Capture the cell that displays the provided text and extract its [X, Y] central coordinate. 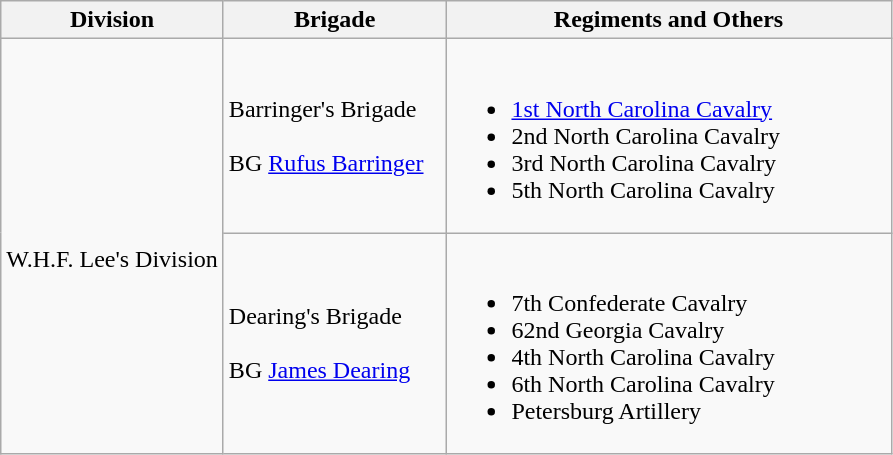
Regiments and Others [668, 20]
1st North Carolina Cavalry2nd North Carolina Cavalry3rd North Carolina Cavalry5th North Carolina Cavalry [668, 136]
Brigade [334, 20]
7th Confederate Cavalry62nd Georgia Cavalry4th North Carolina Cavalry6th North Carolina CavalryPetersburg Artillery [668, 344]
Division [112, 20]
Barringer's Brigade BG Rufus Barringer [334, 136]
Dearing's Brigade BG James Dearing [334, 344]
W.H.F. Lee's Division [112, 246]
